Find where the given text appears and provide that cell's center as [X, Y] coordinate. 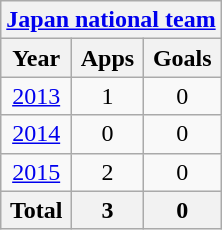
Year [36, 58]
2014 [36, 134]
Total [36, 210]
2 [108, 172]
2015 [36, 172]
Japan national team [111, 20]
3 [108, 210]
Goals [182, 58]
1 [108, 96]
2013 [36, 96]
Apps [108, 58]
